For the text-containing cell, return its midpoint in [X, Y] coordinate format. 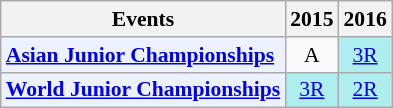
2016 [366, 19]
World Junior Championships [143, 90]
Asian Junior Championships [143, 55]
2R [366, 90]
2015 [312, 19]
Events [143, 19]
A [312, 55]
